Pinpoint the cell where the given text exists, returning its (X, Y) midpoint coordinate. 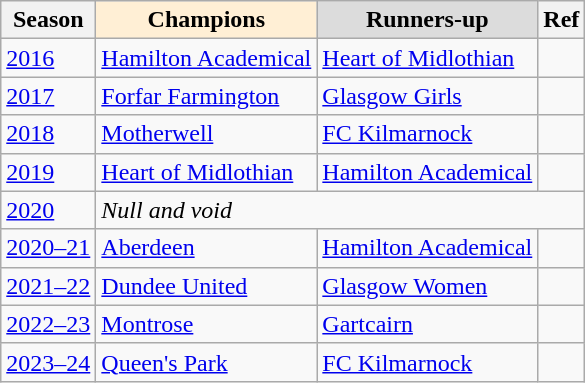
Glasgow Women (428, 286)
Glasgow Girls (428, 96)
2017 (48, 96)
2016 (48, 58)
Dundee United (206, 286)
Forfar Farmington (206, 96)
Montrose (206, 324)
Champions (206, 20)
Ref (562, 20)
2020–21 (48, 248)
Null and void (340, 210)
Motherwell (206, 134)
Season (48, 20)
2023–24 (48, 362)
2020 (48, 210)
Runners-up (428, 20)
2018 (48, 134)
Aberdeen (206, 248)
2021–22 (48, 286)
Gartcairn (428, 324)
2022–23 (48, 324)
2019 (48, 172)
Queen's Park (206, 362)
